Pinpoint the cell where the given text exists, returning its (X, Y) midpoint coordinate. 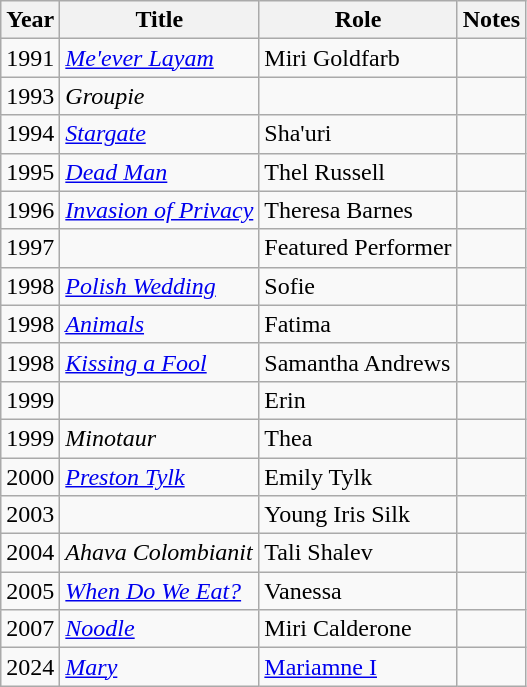
Vanessa (358, 591)
Mary (160, 667)
Featured Performer (358, 248)
Erin (358, 400)
2004 (30, 553)
Groupie (160, 96)
Minotaur (160, 438)
Young Iris Silk (358, 515)
Thel Russell (358, 172)
1991 (30, 58)
Preston Tylk (160, 477)
Notes (491, 20)
2003 (30, 515)
Samantha Andrews (358, 362)
Sofie (358, 286)
Kissing a Fool (160, 362)
Emily Tylk (358, 477)
Sha'uri (358, 134)
1996 (30, 210)
Tali Shalev (358, 553)
1994 (30, 134)
Dead Man (160, 172)
Year (30, 20)
Stargate (160, 134)
1997 (30, 248)
2024 (30, 667)
Me'ever Layam (160, 58)
Polish Wedding (160, 286)
Miri Calderone (358, 629)
Fatima (358, 324)
Title (160, 20)
1995 (30, 172)
2007 (30, 629)
Animals (160, 324)
Noodle (160, 629)
Theresa Barnes (358, 210)
2000 (30, 477)
Miri Goldfarb (358, 58)
Ahava Colombianit (160, 553)
Mariamne I (358, 667)
Role (358, 20)
1993 (30, 96)
Invasion of Privacy (160, 210)
2005 (30, 591)
When Do We Eat? (160, 591)
Thea (358, 438)
